Pinpoint the cell where the given text exists, returning its [x, y] midpoint coordinate. 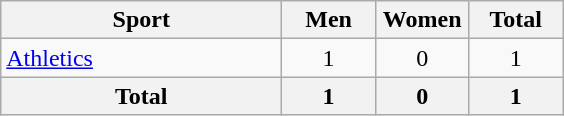
Athletics [142, 58]
Women [422, 20]
Sport [142, 20]
Men [329, 20]
